From the cell containing the given text, extract its center point as [x, y] coordinate. 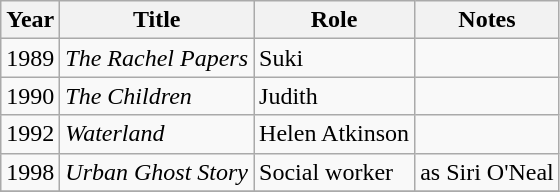
Urban Ghost Story [157, 172]
Year [30, 20]
as Siri O'Neal [488, 172]
Helen Atkinson [334, 134]
Social worker [334, 172]
The Rachel Papers [157, 58]
Waterland [157, 134]
1989 [30, 58]
Notes [488, 20]
1998 [30, 172]
Title [157, 20]
1992 [30, 134]
1990 [30, 96]
Role [334, 20]
Suki [334, 58]
Judith [334, 96]
The Children [157, 96]
